Identify which cell holds the provided text, then report its [X, Y] central coordinate. 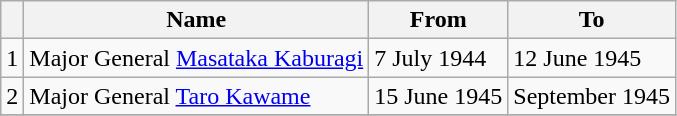
From [438, 20]
Major General Taro Kawame [196, 96]
Major General Masataka Kaburagi [196, 58]
September 1945 [592, 96]
15 June 1945 [438, 96]
2 [12, 96]
12 June 1945 [592, 58]
7 July 1944 [438, 58]
To [592, 20]
Name [196, 20]
1 [12, 58]
